Return the [X, Y] coordinate for the center point of the cell that contains the specified text.  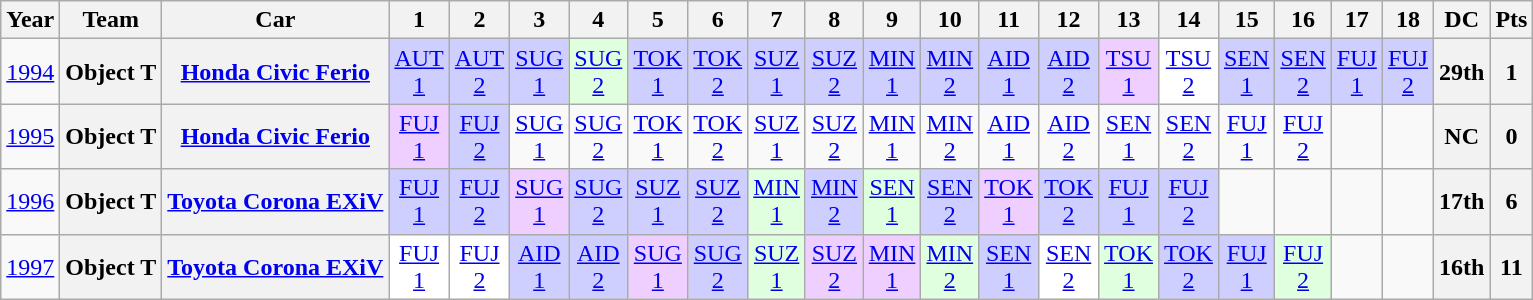
18 [1408, 20]
1997 [30, 266]
Team [111, 20]
1996 [30, 202]
10 [950, 20]
5 [658, 20]
8 [834, 20]
9 [892, 20]
29th [1461, 72]
15 [1246, 20]
TSU2 [1189, 72]
Pts [1512, 20]
AUT1 [419, 72]
Car [276, 20]
1995 [30, 136]
0 [1512, 136]
12 [1069, 20]
Year [30, 20]
14 [1189, 20]
16 [1303, 20]
13 [1129, 20]
TSU1 [1129, 72]
7 [777, 20]
AUT2 [479, 72]
4 [598, 20]
NC [1461, 136]
DC [1461, 20]
17 [1356, 20]
3 [540, 20]
17th [1461, 202]
16th [1461, 266]
1994 [30, 72]
2 [479, 20]
